For the text-containing cell, return its midpoint in (x, y) coordinate format. 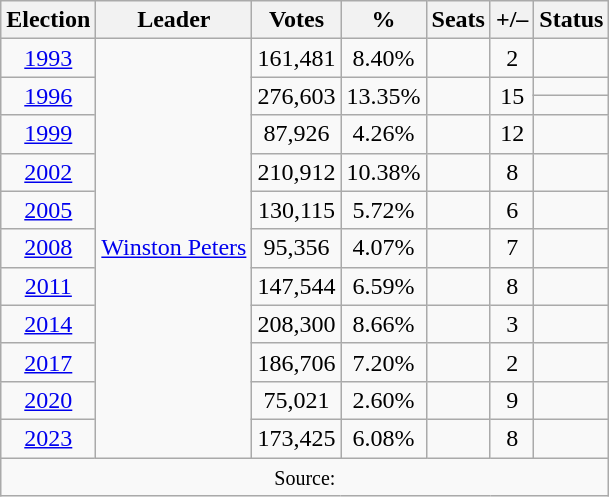
2008 (48, 248)
276,603 (296, 96)
7.20% (384, 362)
2017 (48, 362)
147,544 (296, 286)
13.35% (384, 96)
4.07% (384, 248)
130,115 (296, 210)
8.66% (384, 324)
2.60% (384, 400)
2005 (48, 210)
1993 (48, 58)
173,425 (296, 438)
1996 (48, 96)
2023 (48, 438)
161,481 (296, 58)
12 (512, 134)
8.40% (384, 58)
2020 (48, 400)
95,356 (296, 248)
2011 (48, 286)
Votes (296, 20)
Status (572, 20)
208,300 (296, 324)
+/– (512, 20)
6.08% (384, 438)
87,926 (296, 134)
Source: (305, 477)
9 (512, 400)
Election (48, 20)
7 (512, 248)
15 (512, 96)
Leader (174, 20)
5.72% (384, 210)
2002 (48, 172)
1999 (48, 134)
210,912 (296, 172)
2014 (48, 324)
75,021 (296, 400)
3 (512, 324)
4.26% (384, 134)
Winston Peters (174, 248)
6 (512, 210)
6.59% (384, 286)
% (384, 20)
186,706 (296, 362)
10.38% (384, 172)
Seats (458, 20)
